Provide the (X, Y) coordinate of the cell's center where the given text is located.  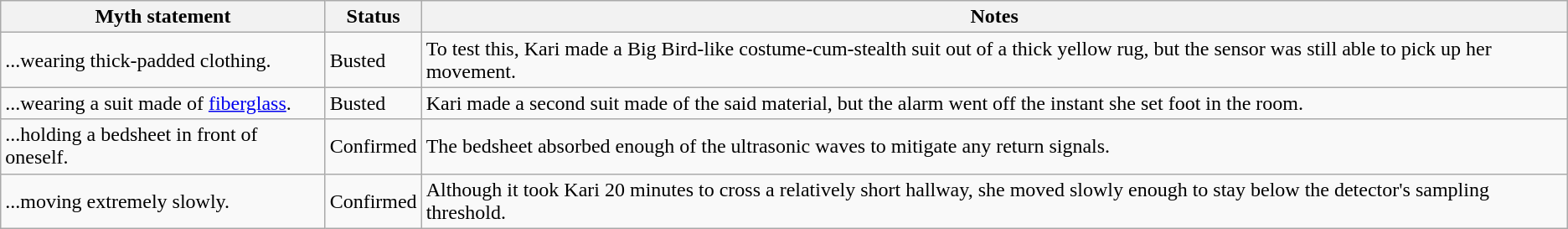
...holding a bedsheet in front of oneself. (162, 146)
...moving extremely slowly. (162, 201)
Myth statement (162, 17)
The bedsheet absorbed enough of the ultrasonic waves to mitigate any return signals. (994, 146)
Kari made a second suit made of the said material, but the alarm went off the instant she set foot in the room. (994, 103)
Although it took Kari 20 minutes to cross a relatively short hallway, she moved slowly enough to stay below the detector's sampling threshold. (994, 201)
...wearing a suit made of fiberglass. (162, 103)
To test this, Kari made a Big Bird-like costume-cum-stealth suit out of a thick yellow rug, but the sensor was still able to pick up her movement. (994, 60)
Notes (994, 17)
Status (374, 17)
...wearing thick-padded clothing. (162, 60)
